For the text-containing cell, return its midpoint in [X, Y] coordinate format. 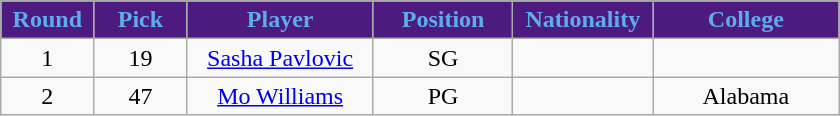
47 [140, 96]
Mo Williams [280, 96]
1 [48, 58]
Nationality [583, 20]
2 [48, 96]
Player [280, 20]
19 [140, 58]
Position [443, 20]
Sasha Pavlovic [280, 58]
College [746, 20]
Pick [140, 20]
SG [443, 58]
Round [48, 20]
PG [443, 96]
Alabama [746, 96]
